Capture the cell that displays the provided text and extract its (X, Y) central coordinate. 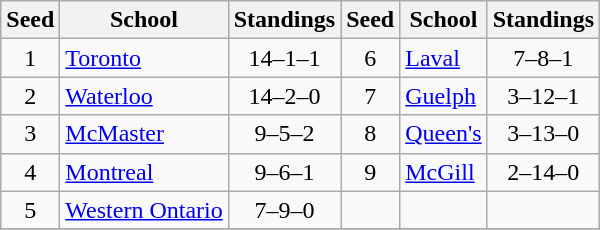
McMaster (144, 134)
Western Ontario (144, 210)
4 (30, 172)
Toronto (144, 58)
Laval (444, 58)
8 (370, 134)
14–1–1 (284, 58)
Montreal (144, 172)
9–6–1 (284, 172)
7–9–0 (284, 210)
Waterloo (144, 96)
6 (370, 58)
7 (370, 96)
Queen's (444, 134)
3–12–1 (543, 96)
2–14–0 (543, 172)
9–5–2 (284, 134)
14–2–0 (284, 96)
3 (30, 134)
7–8–1 (543, 58)
2 (30, 96)
3–13–0 (543, 134)
Guelph (444, 96)
9 (370, 172)
5 (30, 210)
1 (30, 58)
McGill (444, 172)
